Capture the cell that displays the provided text and extract its (X, Y) central coordinate. 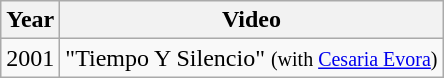
2001 (30, 58)
Year (30, 20)
Video (252, 20)
"Tiempo Y Silencio" (with Cesaria Evora) (252, 58)
